Return (x, y) of the center of cell containing provided text 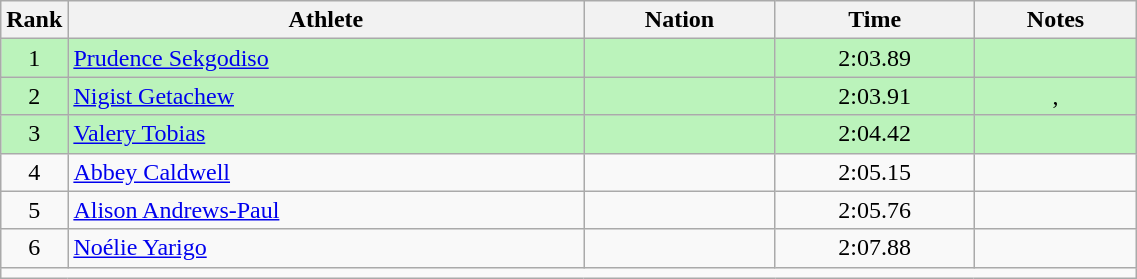
Prudence Sekgodiso (326, 58)
, (1056, 96)
Valery Tobias (326, 134)
2:03.89 (874, 58)
2:05.76 (874, 210)
6 (34, 248)
2:05.15 (874, 172)
4 (34, 172)
Abbey Caldwell (326, 172)
Noélie Yarigo (326, 248)
Rank (34, 20)
Notes (1056, 20)
2 (34, 96)
2:03.91 (874, 96)
1 (34, 58)
2:04.42 (874, 134)
Nation (680, 20)
Time (874, 20)
Athlete (326, 20)
Nigist Getachew (326, 96)
Alison Andrews-Paul (326, 210)
2:07.88 (874, 248)
5 (34, 210)
3 (34, 134)
